Identify which cell holds the provided text, then report its [X, Y] central coordinate. 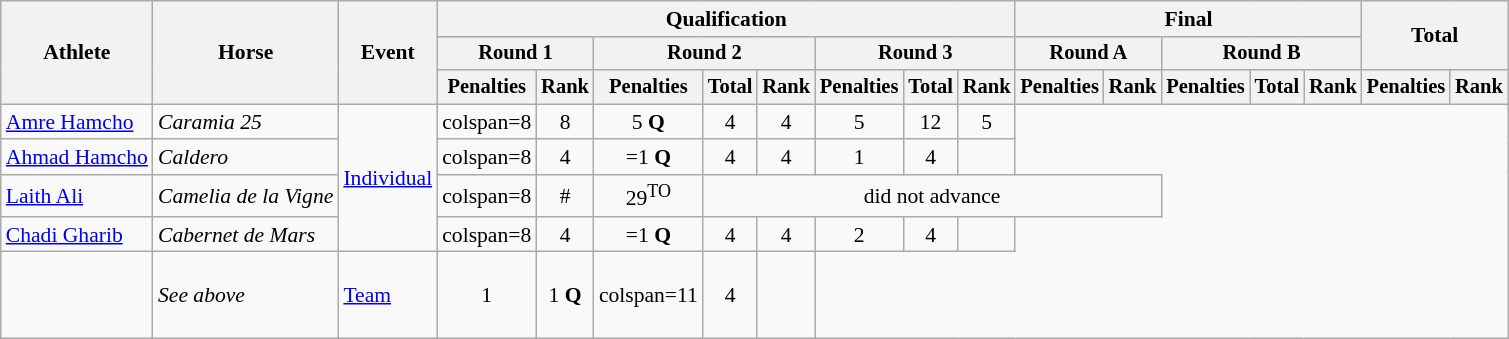
Round 2 [704, 54]
Round 1 [516, 54]
1 Q [565, 296]
12 [930, 122]
Round 3 [915, 54]
5 Q [648, 122]
Ahmad Hamcho [77, 158]
Round B [1261, 54]
8 [565, 122]
Final [1188, 19]
Caramia 25 [246, 122]
# [565, 196]
Chadi Gharib [77, 235]
Team [388, 296]
Caldero [246, 158]
Qualification [726, 19]
Laith Ali [77, 196]
Horse [246, 52]
Round A [1088, 54]
Cabernet de Mars [246, 235]
Amre Hamcho [77, 122]
Camelia de la Vigne [246, 196]
Individual [388, 178]
Event [388, 52]
did not advance [932, 196]
Athlete [77, 52]
29TO [648, 196]
2 [859, 235]
colspan=11 [648, 296]
See above [246, 296]
